Provide the (x, y) coordinate of the cell's center where the given text is located.  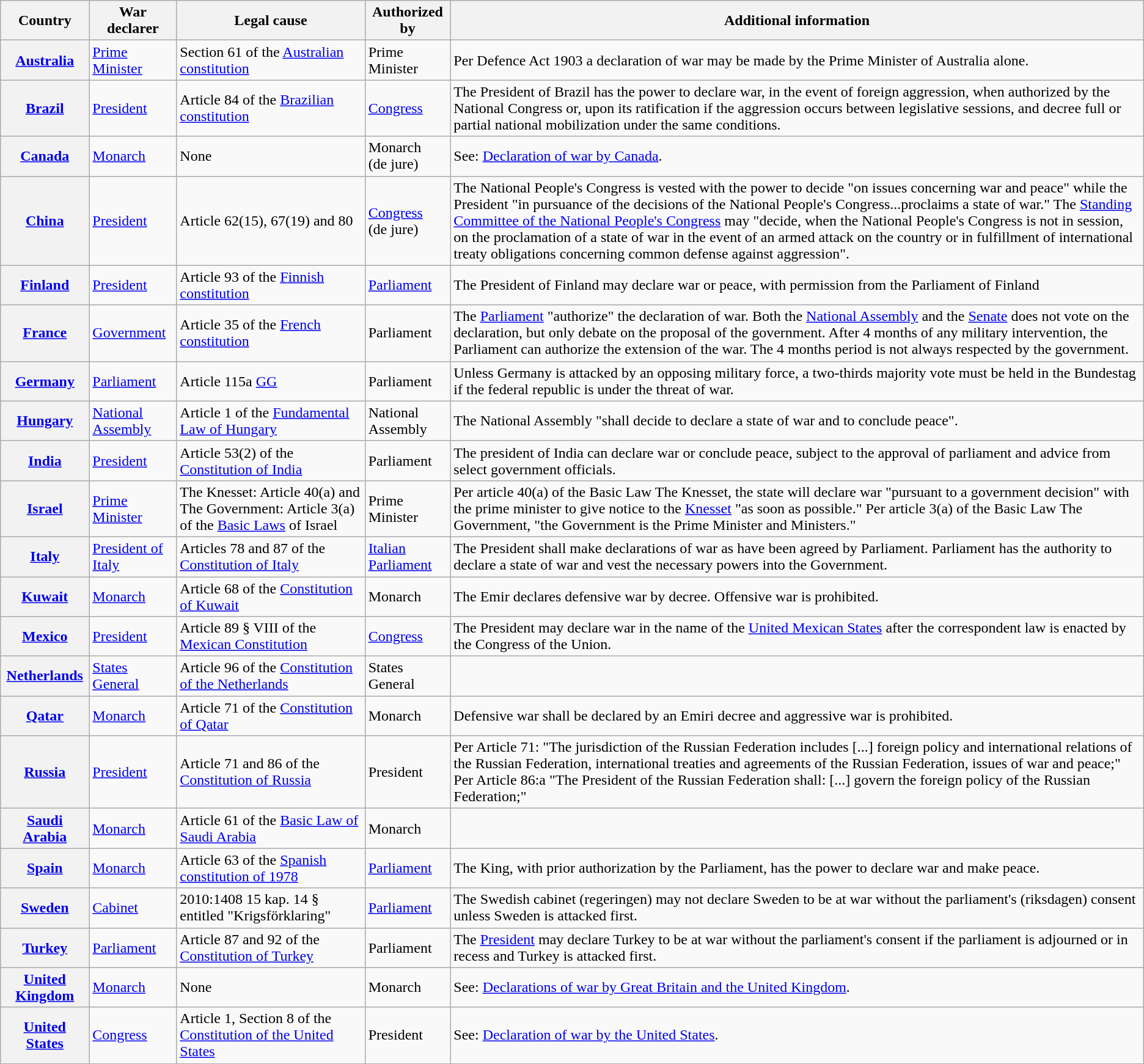
War declarer (133, 21)
Country (45, 21)
Australia (45, 60)
Monarch (de jure) (408, 156)
The King, with prior authorization by the Parliament, has the power to declare war and make peace. (797, 868)
The Emir declares defensive war by decree. Offensive war is prohibited. (797, 596)
President of Italy (133, 556)
See: Declarations of war by Great Britain and the United Kingdom. (797, 988)
Per Defence Act 1903 a declaration of war may be made by the Prime Minister of Australia alone. (797, 60)
Article 68 of the Constitution of Kuwait (271, 596)
Brazil (45, 108)
Italy (45, 556)
Additional information (797, 21)
Article 63 of the Spanish constitution of 1978 (271, 868)
Article 35 of the French constitution (271, 333)
Cabinet (133, 908)
Russia (45, 772)
Authorized by (408, 21)
Kuwait (45, 596)
See: Declaration of war by the United States. (797, 1035)
Turkey (45, 947)
The president of India can declare war or conclude peace, subject to the approval of parliament and advice from select government officials. (797, 461)
Spain (45, 868)
China (45, 221)
Canada (45, 156)
Article 62(15), 67(19) and 80 (271, 221)
Congress (de jure) (408, 221)
India (45, 461)
Articles 78 and 87 of the Constitution of Italy (271, 556)
Qatar (45, 716)
Article 71 and 86 of the Constitution of Russia (271, 772)
Germany (45, 381)
Article 96 of the Constitution of the Netherlands (271, 676)
Article 89 § VIII of the Mexican Constitution (271, 637)
Hungary (45, 420)
Article 61 of the Basic Law of Saudi Arabia (271, 829)
Israel (45, 508)
Article 93 of the Finnish constitution (271, 285)
France (45, 333)
See: Declaration of war by Canada. (797, 156)
Article 1, Section 8 of the Constitution of the United States (271, 1035)
Sweden (45, 908)
Section 61 of the Australian constitution (271, 60)
United Kingdom (45, 988)
Netherlands (45, 676)
2010:1408 15 kap. 14 § entitled "Krigsförklaring" (271, 908)
Italian Parliament (408, 556)
Defensive war shall be declared by an Emiri decree and aggressive war is prohibited. (797, 716)
The Knesset: Article 40(a) and The Government: Article 3(a) of the Basic Laws of Israel (271, 508)
Government (133, 333)
Saudi Arabia (45, 829)
The Swedish cabinet (regeringen) may not declare Sweden to be at war without the parliament's (riksdagen) consent unless Sweden is attacked first. (797, 908)
Finland (45, 285)
United States (45, 1035)
The National Assembly "shall decide to declare a state of war and to conclude peace". (797, 420)
Article 84 of the Brazilian constitution (271, 108)
Article 1 of the Fundamental Law of Hungary (271, 420)
Legal cause (271, 21)
Article 87 and 92 of the Constitution of Turkey (271, 947)
Article 115a GG (271, 381)
Mexico (45, 637)
Article 53(2) of the Constitution of India (271, 461)
The President of Finland may declare war or peace, with permission from the Parliament of Finland (797, 285)
The President may declare war in the name of the United Mexican States after the correspondent law is enacted by the Congress of the Union. (797, 637)
Article 71 of the Constitution of Qatar (271, 716)
